Detect which cell encompasses the target text, then output its [X, Y] center coordinate. 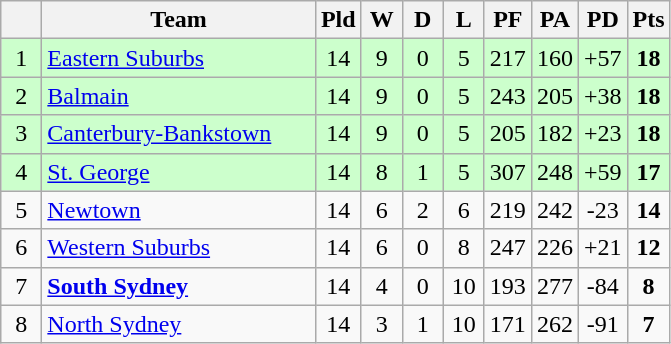
226 [554, 248]
Western Suburbs [179, 248]
307 [508, 172]
Team [179, 20]
Pld [338, 20]
219 [508, 210]
243 [508, 96]
171 [508, 324]
Eastern Suburbs [179, 58]
Pts [648, 20]
North Sydney [179, 324]
Balmain [179, 96]
Newtown [179, 210]
PF [508, 20]
W [382, 20]
160 [554, 58]
South Sydney [179, 286]
D [422, 20]
182 [554, 134]
-23 [602, 210]
PD [602, 20]
+38 [602, 96]
277 [554, 286]
17 [648, 172]
+21 [602, 248]
-84 [602, 286]
262 [554, 324]
248 [554, 172]
247 [508, 248]
242 [554, 210]
+23 [602, 134]
St. George [179, 172]
Canterbury-Bankstown [179, 134]
L [464, 20]
12 [648, 248]
+57 [602, 58]
PA [554, 20]
217 [508, 58]
193 [508, 286]
-91 [602, 324]
+59 [602, 172]
